Locate the cell with the specified text and output its (x, y) center coordinate. 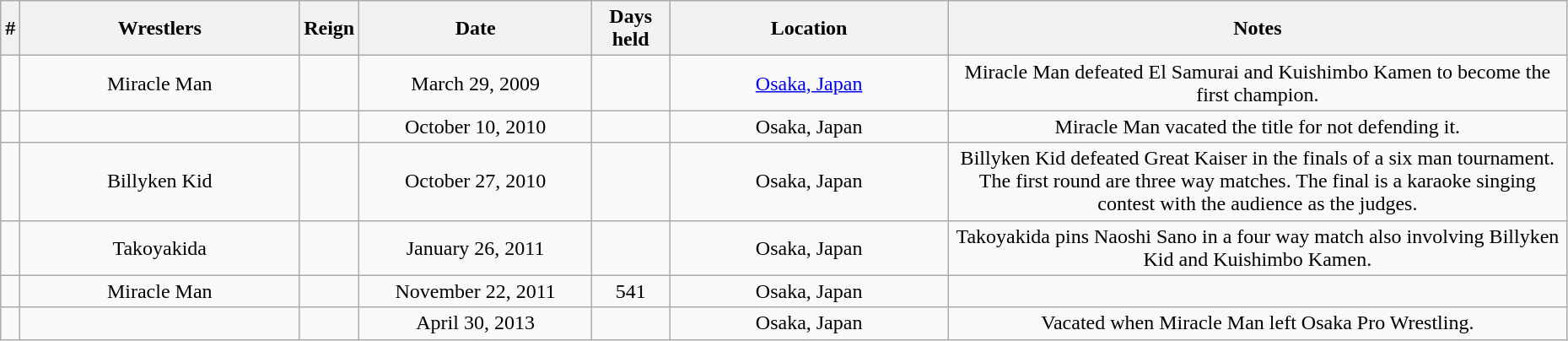
November 22, 2011 (476, 291)
Billyken Kid (160, 181)
Date (476, 29)
541 (631, 291)
Miracle Man defeated El Samurai and Kuishimbo Kamen to become the first champion. (1257, 83)
Location (809, 29)
October 27, 2010 (476, 181)
Miracle Man vacated the title for not defending it. (1257, 127)
Daysheld (631, 29)
Takoyakida pins Naoshi Sano in a four way match also involving Billyken Kid and Kuishimbo Kamen. (1257, 248)
# (10, 29)
Wrestlers (160, 29)
Notes (1257, 29)
March 29, 2009 (476, 83)
Vacated when Miracle Man left Osaka Pro Wrestling. (1257, 323)
January 26, 2011 (476, 248)
October 10, 2010 (476, 127)
April 30, 2013 (476, 323)
Reign (329, 29)
Takoyakida (160, 248)
